Find where the given text appears and provide that cell's center as (X, Y) coordinate. 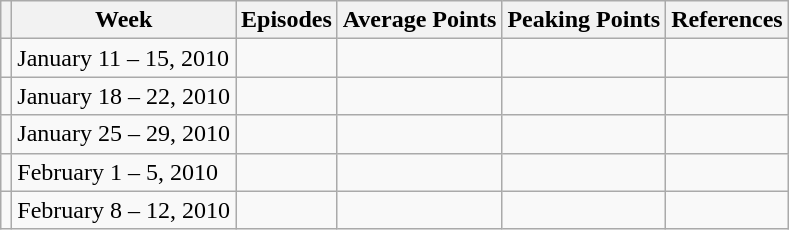
January 18 – 22, 2010 (124, 96)
Peaking Points (584, 20)
Week (124, 20)
February 1 – 5, 2010 (124, 172)
February 8 – 12, 2010 (124, 210)
Episodes (287, 20)
January 25 – 29, 2010 (124, 134)
January 11 – 15, 2010 (124, 58)
Average Points (420, 20)
References (728, 20)
